Capture the cell that displays the provided text and extract its (x, y) central coordinate. 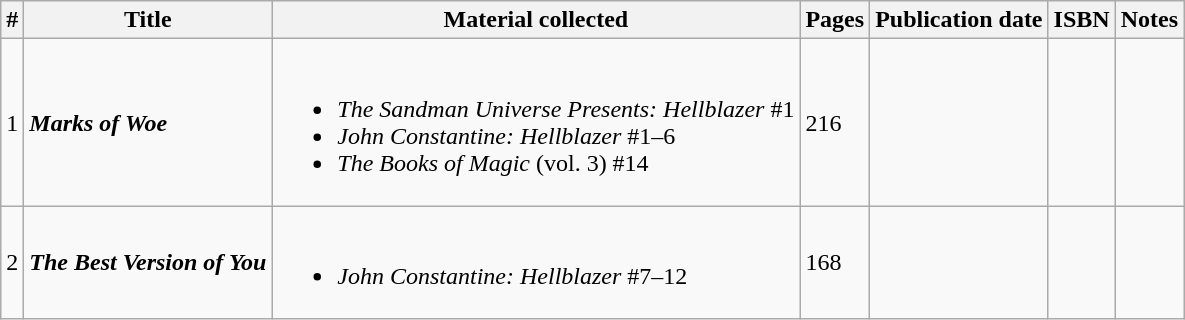
John Constantine: Hellblazer #7–12 (536, 262)
Pages (835, 20)
The Sandman Universe Presents: Hellblazer #1John Constantine: Hellblazer #1–6The Books of Magic (vol. 3) #14 (536, 122)
Title (148, 20)
2 (12, 262)
The Best Version of You (148, 262)
Material collected (536, 20)
168 (835, 262)
1 (12, 122)
ISBN (1082, 20)
216 (835, 122)
Publication date (959, 20)
Notes (1149, 20)
Marks of Woe (148, 122)
# (12, 20)
